From the cell containing the given text, extract its center point as (X, Y) coordinate. 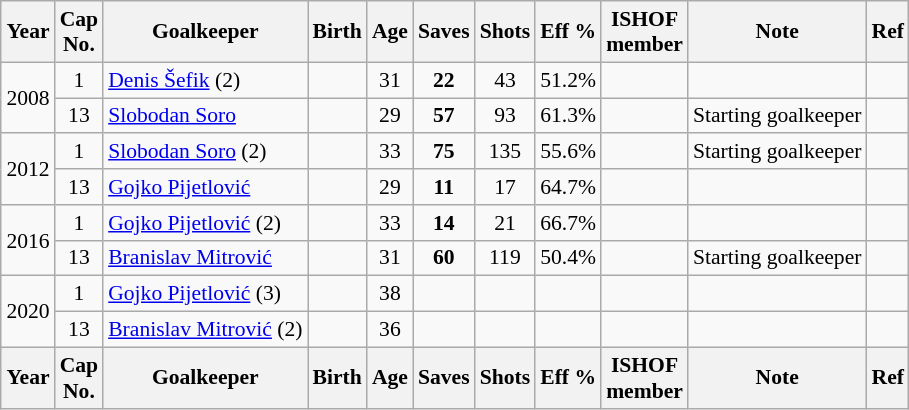
17 (506, 187)
2012 (28, 170)
2020 (28, 312)
50.4% (568, 258)
43 (506, 80)
119 (506, 258)
14 (444, 223)
60 (444, 258)
64.7% (568, 187)
75 (444, 152)
Slobodan Soro (205, 116)
2016 (28, 240)
2008 (28, 98)
21 (506, 223)
22 (444, 80)
61.3% (568, 116)
93 (506, 116)
Slobodan Soro (2) (205, 152)
Denis Šefik (2) (205, 80)
38 (390, 294)
57 (444, 116)
55.6% (568, 152)
Gojko Pijetlović (2) (205, 223)
51.2% (568, 80)
Branislav Mitrović (2) (205, 330)
Gojko Pijetlović (3) (205, 294)
66.7% (568, 223)
11 (444, 187)
Branislav Mitrović (205, 258)
Gojko Pijetlović (205, 187)
135 (506, 152)
36 (390, 330)
